Provide the (X, Y) coordinate of the cell's center where the given text is located.  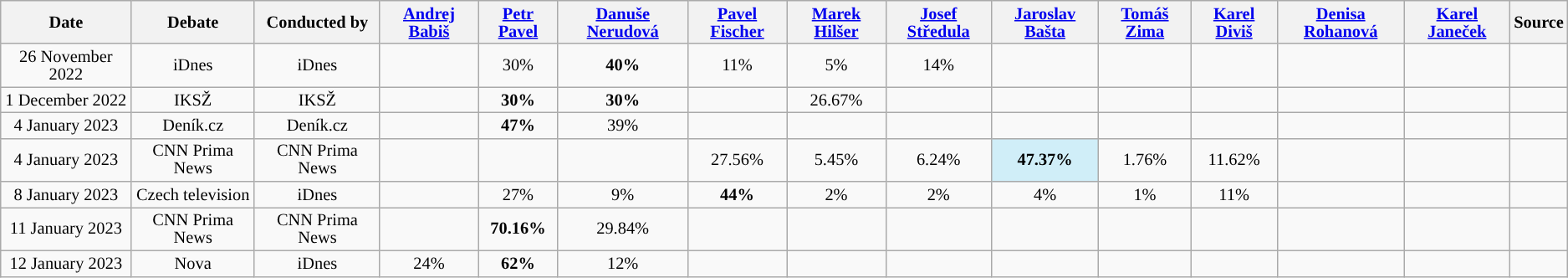
Date (66, 22)
Czech television (192, 194)
40% (622, 65)
Andrej Babiš (428, 22)
Debate (192, 22)
12% (622, 263)
29.84% (622, 229)
5.45% (836, 160)
70.16% (518, 229)
47.37% (1045, 160)
Petr Pavel (518, 22)
Marek Hilšer (836, 22)
11 January 2023 (66, 229)
Pavel Fischer (738, 22)
1.76% (1145, 160)
Conducted by (317, 22)
62% (518, 263)
27.56% (738, 160)
47% (518, 126)
4% (1045, 194)
Karel Diviš (1234, 22)
Karel Janeček (1457, 22)
12 January 2023 (66, 263)
26 November 2022 (66, 65)
11.62% (1234, 160)
Tomáš Zima (1145, 22)
5% (836, 65)
9% (622, 194)
27% (518, 194)
Josef Středula (938, 22)
14% (938, 65)
1 December 2022 (66, 100)
39% (622, 126)
8 January 2023 (66, 194)
1% (1145, 194)
24% (428, 263)
26.67% (836, 100)
Danuše Nerudová (622, 22)
6.24% (938, 160)
Nova (192, 263)
44% (738, 194)
Source (1539, 22)
Jaroslav Bašta (1045, 22)
Denisa Rohanová (1341, 22)
